Pinpoint the cell where the given text exists, returning its [X, Y] midpoint coordinate. 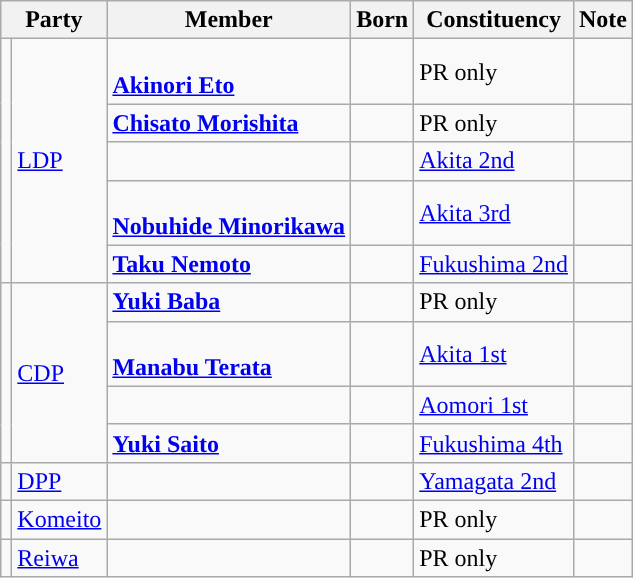
Manabu Terata [229, 354]
Reiwa [60, 557]
Yamagata 2nd [494, 481]
Aomori 1st [494, 405]
Nobuhide Minorikawa [229, 212]
Yuki Baba [229, 302]
Taku Nemoto [229, 264]
Note [602, 20]
Party [54, 20]
Akinori Eto [229, 72]
Akita 3rd [494, 212]
DPP [60, 481]
Fukushima 4th [494, 443]
Constituency [494, 20]
Yuki Saito [229, 443]
Akita 1st [494, 354]
CDP [60, 372]
LDP [60, 161]
Akita 2nd [494, 161]
Komeito [60, 519]
Chisato Morishita [229, 123]
Member [229, 20]
Fukushima 2nd [494, 264]
Born [382, 20]
